Search for the cell housing the specified text and yield its (X, Y) center coordinate. 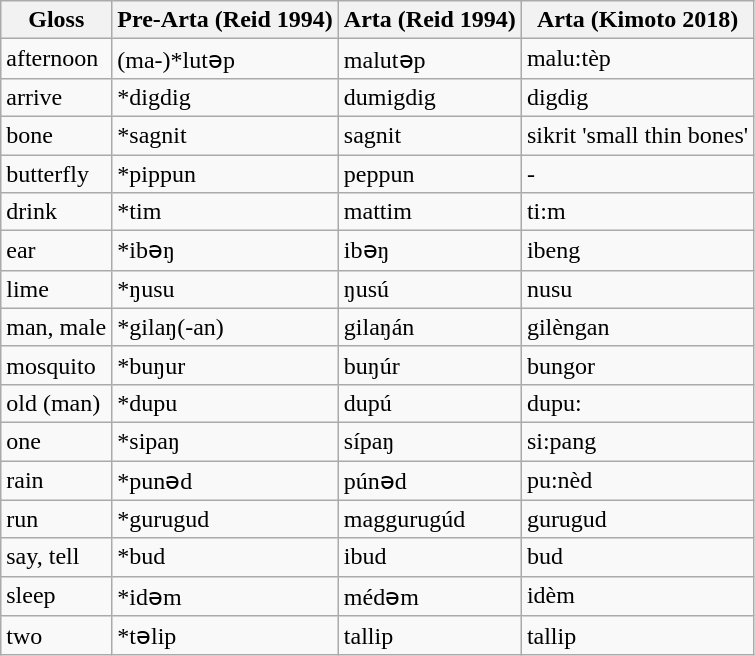
*təlip (226, 636)
mosquito (56, 365)
*sipaŋ (226, 441)
afternoon (56, 59)
púnəd (430, 480)
dupu: (637, 403)
Arta (Kimoto 2018) (637, 20)
one (56, 441)
drink (56, 212)
si:pang (637, 441)
sleep (56, 596)
gilaŋán (430, 327)
*buŋur (226, 365)
*idəm (226, 596)
ti:m (637, 212)
*pippun (226, 173)
rain (56, 480)
médəm (430, 596)
(ma-)*lutəp (226, 59)
bone (56, 135)
*gurugud (226, 519)
dumigdig (430, 97)
*sagnit (226, 135)
*tim (226, 212)
*ŋusu (226, 289)
malutəp (430, 59)
ŋusú (430, 289)
- (637, 173)
ibəŋ (430, 251)
sagnit (430, 135)
nusu (637, 289)
sikrit 'small thin bones' (637, 135)
Gloss (56, 20)
say, tell (56, 557)
Pre-Arta (Reid 1994) (226, 20)
bungor (637, 365)
lime (56, 289)
idèm (637, 596)
gilèngan (637, 327)
*gilaŋ(-an) (226, 327)
*digdig (226, 97)
butterfly (56, 173)
malu:tèp (637, 59)
arrive (56, 97)
mattim (430, 212)
buŋúr (430, 365)
*dupu (226, 403)
*bud (226, 557)
bud (637, 557)
sípaŋ (430, 441)
ear (56, 251)
man, male (56, 327)
ibeng (637, 251)
pu:nèd (637, 480)
two (56, 636)
run (56, 519)
maggurugúd (430, 519)
ibud (430, 557)
gurugud (637, 519)
*punəd (226, 480)
dupú (430, 403)
old (man) (56, 403)
Arta (Reid 1994) (430, 20)
*ibəŋ (226, 251)
peppun (430, 173)
digdig (637, 97)
